Extract the (x, y) coordinate from the center of the cell holding the provided text.  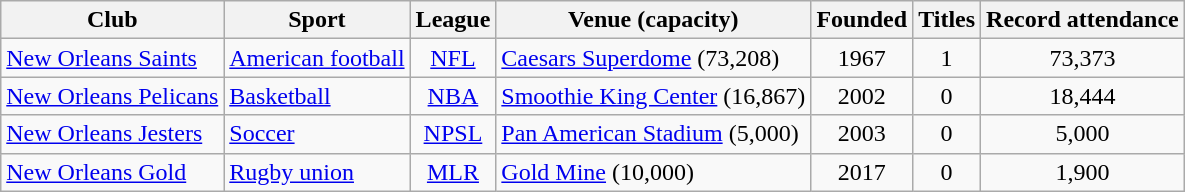
NBA (453, 96)
Venue (capacity) (654, 20)
Rugby union (317, 172)
73,373 (1083, 58)
Founded (862, 20)
MLR (453, 172)
2002 (862, 96)
NFL (453, 58)
2003 (862, 134)
Caesars Superdome (73,208) (654, 58)
Club (112, 20)
New Orleans Gold (112, 172)
Titles (947, 20)
Record attendance (1083, 20)
5,000 (1083, 134)
2017 (862, 172)
League (453, 20)
Pan American Stadium (5,000) (654, 134)
Basketball (317, 96)
NPSL (453, 134)
American football (317, 58)
1 (947, 58)
1967 (862, 58)
Soccer (317, 134)
Smoothie King Center (16,867) (654, 96)
18,444 (1083, 96)
1,900 (1083, 172)
New Orleans Jesters (112, 134)
New Orleans Pelicans (112, 96)
Sport (317, 20)
New Orleans Saints (112, 58)
Gold Mine (10,000) (654, 172)
